Return the (x, y) coordinate for the center point of the cell that contains the specified text.  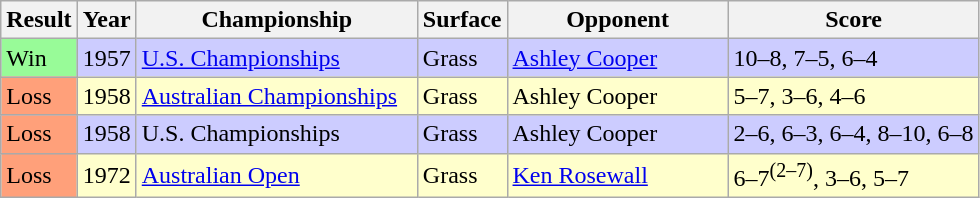
Australian Championships (276, 96)
Australian Open (276, 176)
Score (854, 20)
10–8, 7–5, 6–4 (854, 58)
Win (39, 58)
1972 (106, 176)
Opponent (618, 20)
Year (106, 20)
Ken Rosewall (618, 176)
1957 (106, 58)
2–6, 6–3, 6–4, 8–10, 6–8 (854, 134)
Surface (462, 20)
Championship (276, 20)
6–7(2–7), 3–6, 5–7 (854, 176)
5–7, 3–6, 4–6 (854, 96)
Result (39, 20)
